Search for the cell housing the specified text and yield its (X, Y) center coordinate. 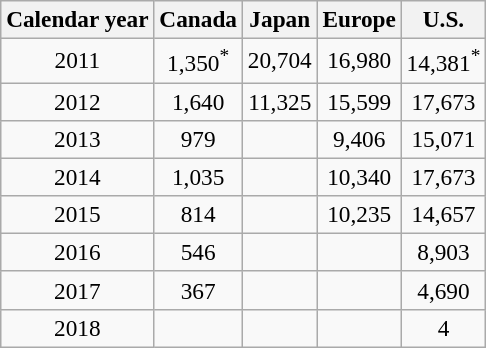
U.S. (443, 19)
2013 (78, 139)
20,704 (280, 60)
Europe (359, 19)
8,903 (443, 252)
Calendar year (78, 19)
10,340 (359, 177)
10,235 (359, 214)
367 (198, 290)
979 (198, 139)
2011 (78, 60)
15,071 (443, 139)
2014 (78, 177)
14,381* (443, 60)
2012 (78, 101)
Canada (198, 19)
1,035 (198, 177)
9,406 (359, 139)
4 (443, 328)
546 (198, 252)
2015 (78, 214)
Japan (280, 19)
2017 (78, 290)
4,690 (443, 290)
2016 (78, 252)
1,640 (198, 101)
11,325 (280, 101)
2018 (78, 328)
14,657 (443, 214)
1,350* (198, 60)
814 (198, 214)
16,980 (359, 60)
15,599 (359, 101)
